From the cell containing the given text, extract its center point as (x, y) coordinate. 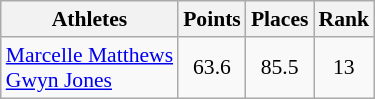
Athletes (90, 19)
Places (280, 19)
85.5 (280, 68)
63.6 (212, 68)
Rank (344, 19)
Points (212, 19)
13 (344, 68)
Marcelle MatthewsGwyn Jones (90, 68)
